Determine the [x, y] coordinate at the center of the cell enclosing the given text.  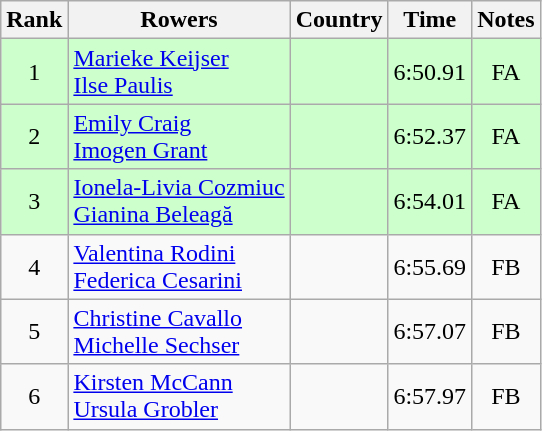
6:55.69 [430, 266]
6 [34, 396]
4 [34, 266]
Rowers [179, 20]
2 [34, 136]
Marieke KeijserIlse Paulis [179, 72]
3 [34, 202]
Emily CraigImogen Grant [179, 136]
Country [339, 20]
6:52.37 [430, 136]
6:57.07 [430, 332]
6:54.01 [430, 202]
Notes [506, 20]
5 [34, 332]
6:50.91 [430, 72]
1 [34, 72]
Christine CavalloMichelle Sechser [179, 332]
Time [430, 20]
Kirsten McCannUrsula Grobler [179, 396]
Rank [34, 20]
6:57.97 [430, 396]
Ionela-Livia CozmiucGianina Beleagă [179, 202]
Valentina RodiniFederica Cesarini [179, 266]
